Search for the cell housing the specified text and yield its [X, Y] center coordinate. 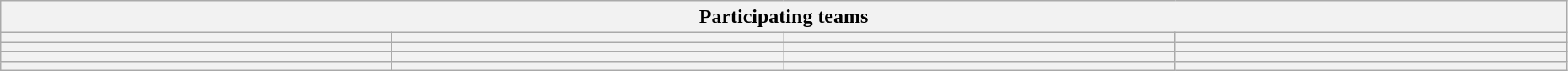
Participating teams [784, 17]
